From the cell containing the given text, extract its center point as (x, y) coordinate. 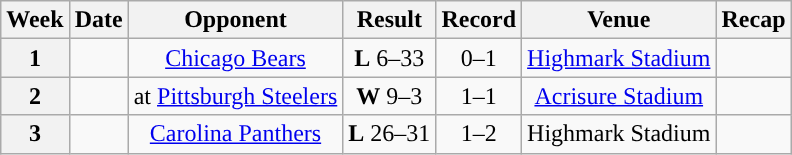
1 (35, 58)
Recap (754, 20)
W 9–3 (390, 96)
1–1 (479, 96)
3 (35, 134)
Date (98, 20)
L 26–31 (390, 134)
Venue (619, 20)
Carolina Panthers (236, 134)
Result (390, 20)
at Pittsburgh Steelers (236, 96)
Week (35, 20)
Acrisure Stadium (619, 96)
Record (479, 20)
0–1 (479, 58)
Opponent (236, 20)
L 6–33 (390, 58)
1–2 (479, 134)
Chicago Bears (236, 58)
2 (35, 96)
